Capture the cell that displays the provided text and extract its (X, Y) central coordinate. 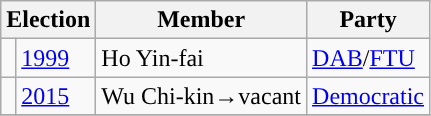
Democratic (368, 96)
Ho Yin-fai (202, 58)
2015 (56, 96)
Election (48, 20)
Party (368, 20)
Wu Chi-kin→vacant (202, 96)
DAB/FTU (368, 58)
1999 (56, 58)
Member (202, 20)
